Provide the [x, y] coordinate of the cell's center where the given text is located.  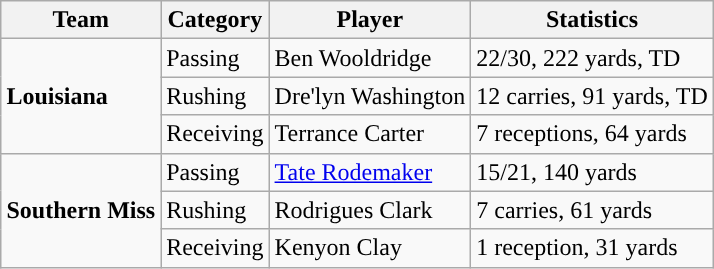
Louisiana [81, 96]
Southern Miss [81, 210]
7 carries, 61 yards [592, 210]
Category [215, 20]
Kenyon Clay [370, 248]
12 carries, 91 yards, TD [592, 96]
22/30, 222 yards, TD [592, 58]
Player [370, 20]
Ben Wooldridge [370, 58]
Terrance Carter [370, 134]
15/21, 140 yards [592, 172]
7 receptions, 64 yards [592, 134]
Statistics [592, 20]
Tate Rodemaker [370, 172]
Team [81, 20]
Dre'lyn Washington [370, 96]
1 reception, 31 yards [592, 248]
Rodrigues Clark [370, 210]
